For the text-containing cell, return its midpoint in (X, Y) coordinate format. 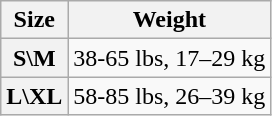
58-85 lbs, 26–39 kg (170, 96)
38-65 lbs, 17–29 kg (170, 58)
Size (34, 20)
Weight (170, 20)
L\XL (34, 96)
S\M (34, 58)
